Return the [x, y] coordinate for the center point of the cell that contains the specified text.  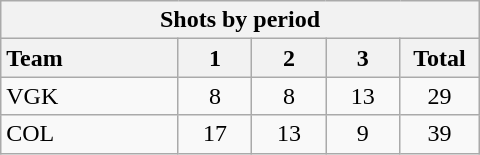
Team [90, 58]
VGK [90, 96]
COL [90, 134]
3 [363, 58]
39 [440, 134]
Total [440, 58]
17 [215, 134]
9 [363, 134]
Shots by period [240, 20]
1 [215, 58]
2 [289, 58]
29 [440, 96]
